Search for the cell housing the specified text and yield its (x, y) center coordinate. 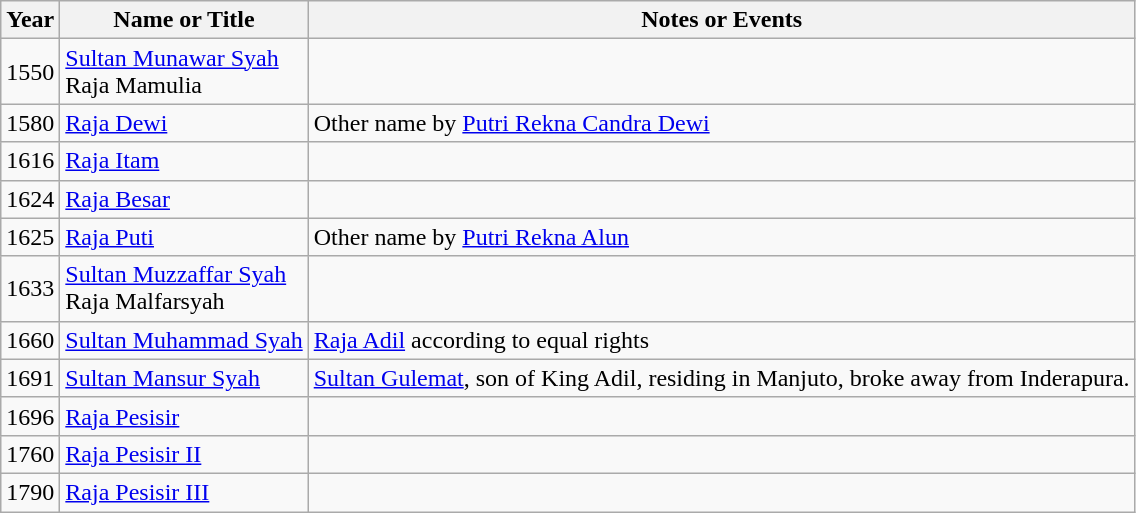
1660 (30, 340)
1760 (30, 454)
Raja Pesisir II (184, 454)
Raja Besar (184, 199)
1790 (30, 492)
Raja Pesisir (184, 416)
1580 (30, 123)
Sultan Muhammad Syah (184, 340)
1696 (30, 416)
Name or Title (184, 20)
Other name by Putri Rekna Candra Dewi (722, 123)
1691 (30, 378)
Raja Itam (184, 161)
1625 (30, 237)
1633 (30, 288)
Raja Adil according to equal rights (722, 340)
Sultan Gulemat, son of King Adil, residing in Manjuto, broke away from Inderapura. (722, 378)
Sultan Mansur Syah (184, 378)
Raja Pesisir III (184, 492)
Other name by Putri Rekna Alun (722, 237)
Sultan Muzzaffar SyahRaja Malfarsyah (184, 288)
1616 (30, 161)
Year (30, 20)
1550 (30, 72)
Raja Puti (184, 237)
Notes or Events (722, 20)
1624 (30, 199)
Sultan Munawar SyahRaja Mamulia (184, 72)
Raja Dewi (184, 123)
